Extract the [x, y] coordinate from the center of the cell holding the provided text.  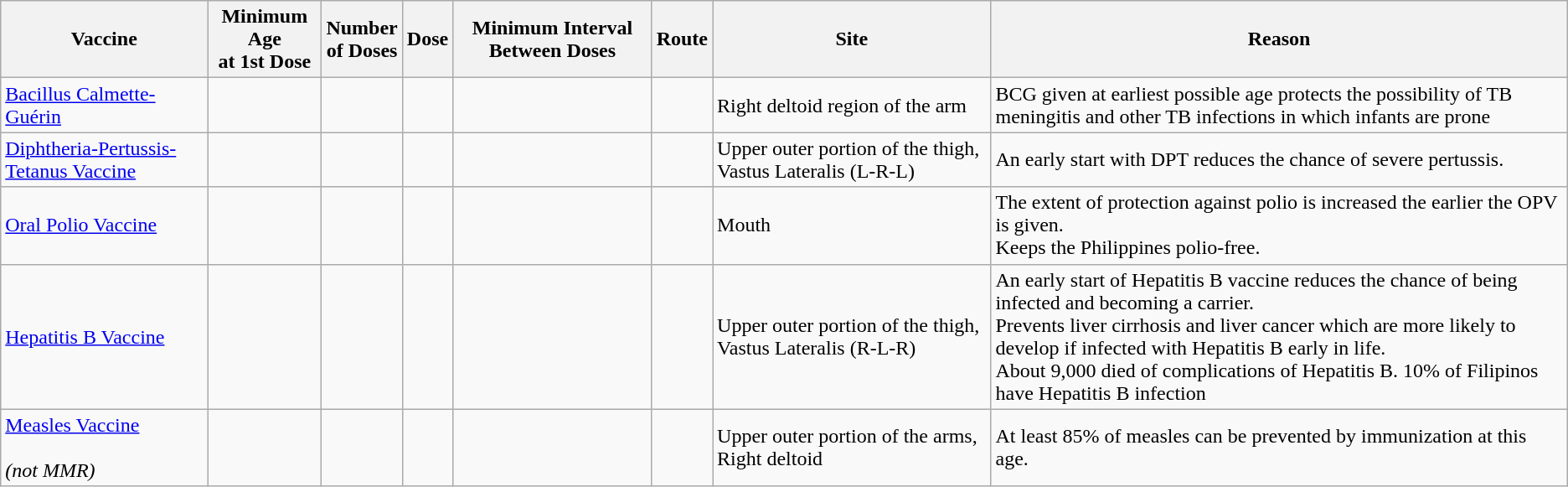
Mouth [852, 225]
Diphtheria-Pertussis-Tetanus Vaccine [104, 159]
The extent of protection against polio is increased the earlier the OPV is given. Keeps the Philippines polio-free. [1279, 225]
Upper outer portion of the thigh, Vastus Lateralis (L-R-L) [852, 159]
Minimum Age at 1st Dose [265, 39]
Upper outer portion of the arms, Right deltoid [852, 448]
Right deltoid region of the arm [852, 106]
Bacillus Calmette-Guérin [104, 106]
Oral Polio Vaccine [104, 225]
At least 85% of measles can be prevented by immunization at this age. [1279, 448]
An early start with DPT reduces the chance of severe pertussis. [1279, 159]
Dose [427, 39]
Number of Doses [362, 39]
Vaccine [104, 39]
BCG given at earliest possible age protects the possibility of TB meningitis and other TB infections in which infants are prone [1279, 106]
Minimum Interval Between Doses [553, 39]
Measles Vaccine (not MMR) [104, 448]
Upper outer portion of the thigh, Vastus Lateralis (R-L-R) [852, 337]
Site [852, 39]
Hepatitis B Vaccine [104, 337]
Route [682, 39]
Reason [1279, 39]
